From the cell containing the given text, extract its center point as [x, y] coordinate. 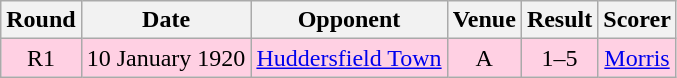
Morris [638, 58]
1–5 [559, 58]
R1 [41, 58]
Scorer [638, 20]
10 January 1920 [166, 58]
Date [166, 20]
A [484, 58]
Huddersfield Town [349, 58]
Venue [484, 20]
Opponent [349, 20]
Round [41, 20]
Result [559, 20]
